From the cell containing the given text, extract its center point as [X, Y] coordinate. 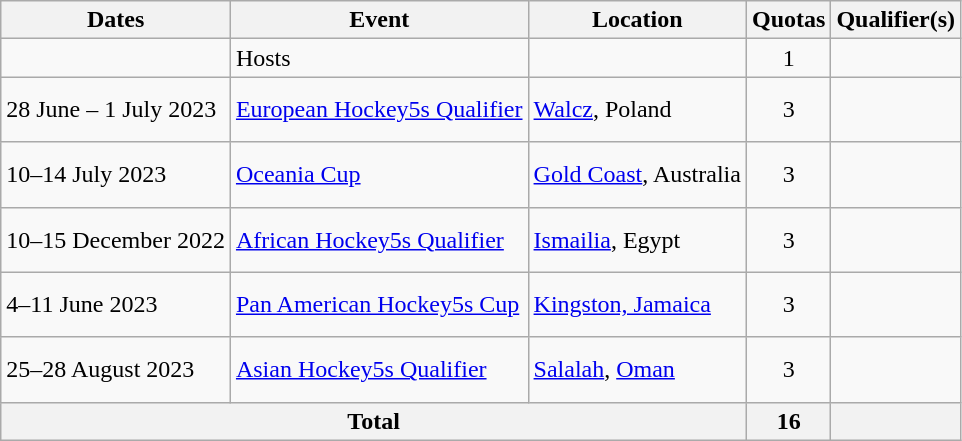
Qualifier(s) [896, 20]
10–14 July 2023 [116, 174]
Pan American Hockey5s Cup [379, 304]
European Hockey5s Qualifier [379, 110]
African Hockey5s Qualifier [379, 240]
28 June – 1 July 2023 [116, 110]
Ismailia, Egypt [637, 240]
Location [637, 20]
Kingston, Jamaica [637, 304]
25–28 August 2023 [116, 370]
Asian Hockey5s Qualifier [379, 370]
Event [379, 20]
Salalah, Oman [637, 370]
1 [788, 58]
Walcz, Poland [637, 110]
Oceania Cup [379, 174]
Gold Coast, Australia [637, 174]
16 [788, 421]
Total [374, 421]
4–11 June 2023 [116, 304]
Dates [116, 20]
Quotas [788, 20]
10–15 December 2022 [116, 240]
Hosts [379, 58]
